Find where the given text appears and provide that cell's center as [X, Y] coordinate. 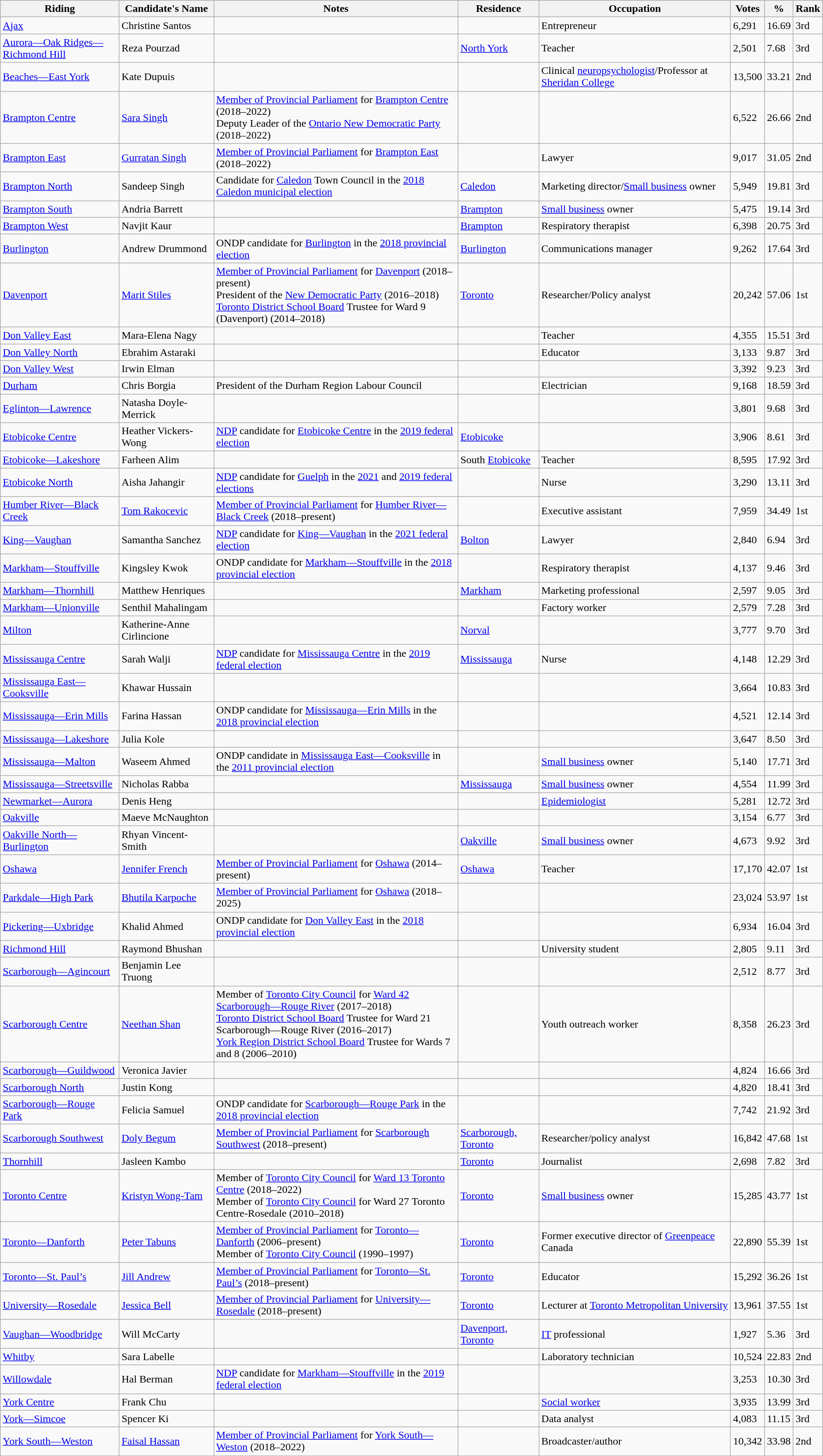
Thornhill [60, 1161]
5,281 [747, 801]
9,262 [747, 248]
2,840 [747, 539]
22,890 [747, 1242]
Scarborough—Guildwood [60, 1070]
Raymond Bhushan [166, 949]
Youth outreach worker [635, 1024]
8,358 [747, 1024]
Sarah Walji [166, 659]
3,253 [747, 1379]
Etobicoke [499, 437]
King—Vaughan [60, 539]
3,290 [747, 482]
23,024 [747, 897]
4,083 [747, 1419]
37.55 [779, 1306]
Jessica Bell [166, 1306]
IT professional [635, 1334]
36.26 [779, 1277]
2,597 [747, 591]
5,140 [747, 762]
Khawar Hussain [166, 687]
9.70 [779, 630]
Marketing director/Small business owner [635, 187]
Mississauga—Erin Mills [60, 716]
North York [499, 48]
4,521 [747, 716]
Natasha Doyle-Merrick [166, 408]
Samantha Sanchez [166, 539]
Don Valley East [60, 335]
Farina Hassan [166, 716]
Maeve McNaughton [166, 818]
Scarborough Centre [60, 1024]
57.06 [779, 295]
NDP candidate for Guelph in the 2021 and 2019 federal elections [336, 482]
Peter Tabuns [166, 1242]
ONDP candidate in Mississauga East—Cooksville in the 2011 provincial election [336, 762]
9.68 [779, 408]
55.39 [779, 1242]
Milton [60, 630]
Parkdale—High Park [60, 897]
4,673 [747, 840]
1,927 [747, 1334]
2,501 [747, 48]
18.41 [779, 1087]
Social worker [635, 1402]
York South—Weston [60, 1441]
26.23 [779, 1024]
Marketing professional [635, 591]
3,392 [747, 369]
Markham [499, 591]
7.28 [779, 607]
Aisha Jahangir [166, 482]
Christine Santos [166, 26]
Member of Provincial Parliament for Scarborough Southwest (2018–present) [336, 1138]
Data analyst [635, 1419]
University student [635, 949]
12.14 [779, 716]
9.23 [779, 369]
York—Simcoe [60, 1419]
Clinical neuropsychologist/Professor at Sheridan College [635, 77]
Communications manager [635, 248]
10,342 [747, 1441]
19.14 [779, 209]
Etobicoke—Lakeshore [60, 460]
Hal Berman [166, 1379]
5.36 [779, 1334]
47.68 [779, 1138]
Mississauga Centre [60, 659]
Jennifer French [166, 869]
Member of Provincial Parliament for Brampton East (2018–2022) [336, 157]
4,554 [747, 784]
Willowdale [60, 1379]
ONDP candidate for Burlington in the 2018 provincial election [336, 248]
Whitby [60, 1357]
15.51 [779, 335]
Veronica Javier [166, 1070]
34.49 [779, 511]
19.81 [779, 187]
5,949 [747, 187]
3,935 [747, 1402]
Reza Pourzad [166, 48]
Faisal Hassan [166, 1441]
Toronto—St. Paul’s [60, 1277]
17.92 [779, 460]
33.21 [779, 77]
Researcher/policy analyst [635, 1138]
Markham—Stouffville [60, 568]
Scarborough North [60, 1087]
Oakville North—Burlington [60, 840]
Andria Barrett [166, 209]
26.66 [779, 117]
Marit Stiles [166, 295]
Lecturer at Toronto Metropolitan University [635, 1306]
16.66 [779, 1070]
Notes [336, 9]
17.64 [779, 248]
Kate Dupuis [166, 77]
NDP candidate for Markham—Stouffville in the 2019 federal election [336, 1379]
Will McCarty [166, 1334]
Member of Toronto City Council for Ward 13 Toronto Centre (2018–2022) Member of Toronto City Council for Ward 27 Toronto Centre-Rosedale (2010–2018) [336, 1196]
Benjamin Lee Truong [166, 971]
Waseem Ahmed [166, 762]
Irwin Elman [166, 369]
4,137 [747, 568]
9,168 [747, 386]
42.07 [779, 869]
11.99 [779, 784]
Sandeep Singh [166, 187]
6.77 [779, 818]
Heather Vickers-Wong [166, 437]
Spencer Ki [166, 1419]
Member of Provincial Parliament for Oshawa (2014–present) [336, 869]
Executive assistant [635, 511]
16.04 [779, 926]
Member of Provincial Parliament for Oshawa (2018–2025) [336, 897]
Chris Borgia [166, 386]
Humber River—Black Creek [60, 511]
Brampton Centre [60, 117]
8.77 [779, 971]
4,148 [747, 659]
Felicia Samuel [166, 1109]
13.99 [779, 1402]
Eglinton—Lawrence [60, 408]
3,154 [747, 818]
9.05 [779, 591]
Scarborough, Toronto [499, 1138]
43.77 [779, 1196]
Farheen Alim [166, 460]
11.15 [779, 1419]
Member of Provincial Parliament for Humber River—Black Creek (2018–present) [336, 511]
Bolton [499, 539]
2,579 [747, 607]
Sara Labelle [166, 1357]
12.29 [779, 659]
6,398 [747, 226]
Rhyan Vincent-Smith [166, 840]
Electrician [635, 386]
6.94 [779, 539]
Member of Provincial Parliament for University—Rosedale (2018–present) [336, 1306]
ONDP candidate for Scarborough—Rouge Park in the 2018 provincial election [336, 1109]
Etobicoke Centre [60, 437]
Norval [499, 630]
Toronto—Danforth [60, 1242]
20,242 [747, 295]
20.75 [779, 226]
4,820 [747, 1087]
ONDP candidate for Markham—Stouffville in the 2018 provincial election [336, 568]
Khalid Ahmed [166, 926]
Andrew Drummond [166, 248]
Beaches—East York [60, 77]
13,500 [747, 77]
Toronto Centre [60, 1196]
Richmond Hill [60, 949]
Newmarket—Aurora [60, 801]
Neethan Shan [166, 1024]
Journalist [635, 1161]
Jasleen Kambo [166, 1161]
Scarborough—Rouge Park [60, 1109]
33.98 [779, 1441]
10.30 [779, 1379]
7.82 [779, 1161]
Gurratan Singh [166, 157]
Tom Rakocevic [166, 511]
Vaughan—Woodbridge [60, 1334]
President of the Durham Region Labour Council [336, 386]
Caledon [499, 187]
Mara-Elena Nagy [166, 335]
53.97 [779, 897]
% [779, 9]
Markham—Thornhill [60, 591]
Frank Chu [166, 1402]
13.11 [779, 482]
Member of Provincial Parliament for Toronto—Danforth (2006–present) Member of Toronto City Council (1990–1997) [336, 1242]
9.46 [779, 568]
2,805 [747, 949]
Brampton South [60, 209]
Former executive director of Greenpeace Canada [635, 1242]
ONDP candidate for Mississauga—Erin Mills in the 2018 provincial election [336, 716]
Candidate for Caledon Town Council in the 2018 Caledon municipal election [336, 187]
Brampton West [60, 226]
Kristyn Wong-Tam [166, 1196]
Kingsley Kwok [166, 568]
Laboratory technician [635, 1357]
2,698 [747, 1161]
6,291 [747, 26]
Member of Provincial Parliament for York South—Weston (2018–2022) [336, 1441]
7,742 [747, 1109]
Markham—Unionville [60, 607]
13,961 [747, 1306]
Jill Andrew [166, 1277]
Scarborough—Agincourt [60, 971]
Don Valley West [60, 369]
Nicholas Rabba [166, 784]
15,285 [747, 1196]
Pickering—Uxbridge [60, 926]
Mississauga—Malton [60, 762]
17.71 [779, 762]
Researcher/Policy analyst [635, 295]
Sara Singh [166, 117]
Etobicoke North [60, 482]
Davenport, Toronto [499, 1334]
University—Rosedale [60, 1306]
Ebrahim Astaraki [166, 352]
12.72 [779, 801]
7,959 [747, 511]
ONDP candidate for Don Valley East in the 2018 provincial election [336, 926]
Member of Provincial Parliament for Brampton Centre (2018–2022) Deputy Leader of the Ontario New Democratic Party (2018–2022) [336, 117]
Aurora—Oak Ridges—Richmond Hill [60, 48]
Rank [808, 9]
3,664 [747, 687]
Votes [747, 9]
NDP candidate for King—Vaughan in the 2021 federal election [336, 539]
10.83 [779, 687]
6,934 [747, 926]
22.83 [779, 1357]
16.69 [779, 26]
9.92 [779, 840]
3,906 [747, 437]
Broadcaster/author [635, 1441]
Mississauga—Lakeshore [60, 739]
South Etobicoke [499, 460]
8.50 [779, 739]
Davenport [60, 295]
2,512 [747, 971]
NDP candidate for Etobicoke Centre in the 2019 federal election [336, 437]
Denis Heng [166, 801]
3,647 [747, 739]
9.87 [779, 352]
8,595 [747, 460]
21.92 [779, 1109]
Riding [60, 9]
6,522 [747, 117]
Scarborough Southwest [60, 1138]
Brampton North [60, 187]
4,824 [747, 1070]
Katherine-Anne Cirlincione [166, 630]
31.05 [779, 157]
Candidate's Name [166, 9]
Don Valley North [60, 352]
15,292 [747, 1277]
Entrepreneur [635, 26]
Epidemiologist [635, 801]
Justin Kong [166, 1087]
Doly Begum [166, 1138]
18.59 [779, 386]
Occupation [635, 9]
4,355 [747, 335]
10,524 [747, 1357]
Durham [60, 386]
Mississauga East—Cooksville [60, 687]
Navjit Kaur [166, 226]
7.68 [779, 48]
Ajax [60, 26]
3,777 [747, 630]
York Centre [60, 1402]
Matthew Henriques [166, 591]
Senthil Mahalingam [166, 607]
5,475 [747, 209]
9.11 [779, 949]
Bhutila Karpoche [166, 897]
Mississauga—Streetsville [60, 784]
Residence [499, 9]
NDP candidate for Mississauga Centre in the 2019 federal election [336, 659]
16,842 [747, 1138]
3,801 [747, 408]
17,170 [747, 869]
Member of Provincial Parliament for Toronto—St. Paul’s (2018–present) [336, 1277]
Julia Kole [166, 739]
9,017 [747, 157]
8.61 [779, 437]
Factory worker [635, 607]
Brampton East [60, 157]
3,133 [747, 352]
